Determine the (x, y) coordinate at the center of the cell enclosing the given text.  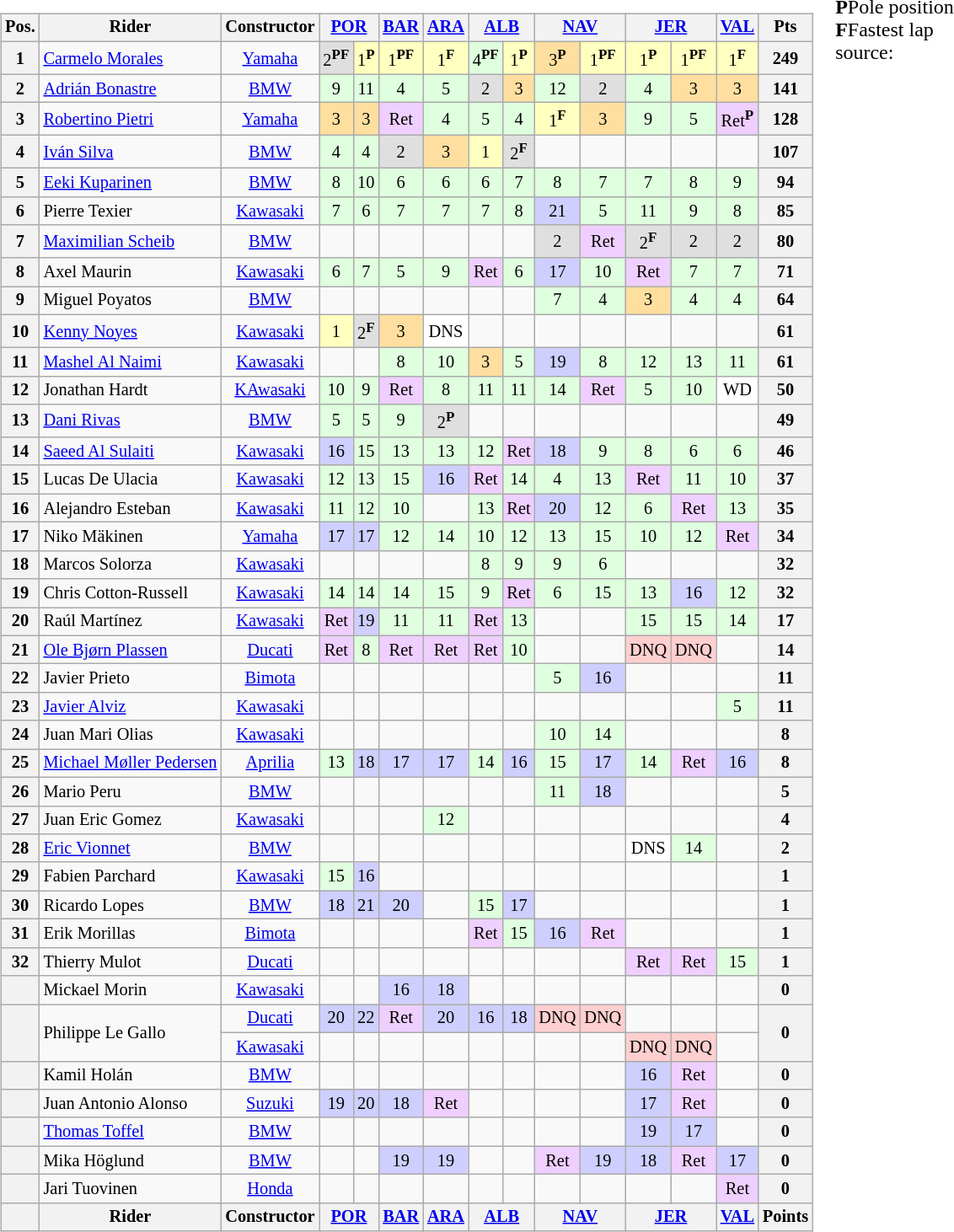
Saeed Al Sulaiti (131, 452)
KAwasaki (270, 390)
Suzuki (270, 1104)
Philippe Le Gallo (131, 1033)
Chris Cotton-Russell (131, 593)
Iván Silva (131, 152)
29 (20, 876)
Javier Prieto (131, 678)
26 (20, 791)
249 (785, 57)
Pierre Texier (131, 211)
Pos. (20, 28)
23 (20, 707)
107 (785, 152)
Kamil Holán (131, 1075)
Juan Antonio Alonso (131, 1104)
Alejandro Esteban (131, 508)
Marcos Solorza (131, 565)
Lucas De Ulacia (131, 479)
Juan Eric Gomez (131, 820)
141 (785, 88)
Eeki Kuparinen (131, 183)
Thierry Mulot (131, 961)
46 (785, 452)
2PF (335, 57)
3P (558, 57)
Mickael Morin (131, 990)
Fabien Parchard (131, 876)
30 (20, 905)
94 (785, 183)
Honda (270, 1189)
Juan Mari Olias (131, 735)
Jonathan Hardt (131, 390)
24 (20, 735)
4PF (485, 57)
2P (446, 421)
Mashel Al Naimi (131, 362)
Jari Tuovinen (131, 1189)
Points (785, 1217)
Kenny Noyes (131, 330)
49 (785, 421)
128 (785, 120)
28 (20, 849)
RetP (737, 120)
85 (785, 211)
Eric Vionnet (131, 849)
Thomas Toffel (131, 1132)
Javier Alviz (131, 707)
WD (737, 390)
Aprilia (270, 763)
31 (20, 934)
Axel Maurin (131, 272)
Robertino Pietri (131, 120)
Mario Peru (131, 791)
Maximilian Scheib (131, 241)
Raúl Martínez (131, 622)
37 (785, 479)
50 (785, 390)
Michael Møller Pedersen (131, 763)
Dani Rivas (131, 421)
Erik Morillas (131, 934)
27 (20, 820)
25 (20, 763)
71 (785, 272)
Ricardo Lopes (131, 905)
35 (785, 508)
34 (785, 537)
Adrián Bonastre (131, 88)
Ole Bjørn Plassen (131, 650)
Miguel Poyatos (131, 301)
Niko Mäkinen (131, 537)
Carmelo Morales (131, 57)
80 (785, 241)
64 (785, 301)
Mika Höglund (131, 1160)
Pts (785, 28)
